Identify which cell holds the provided text, then report its (X, Y) central coordinate. 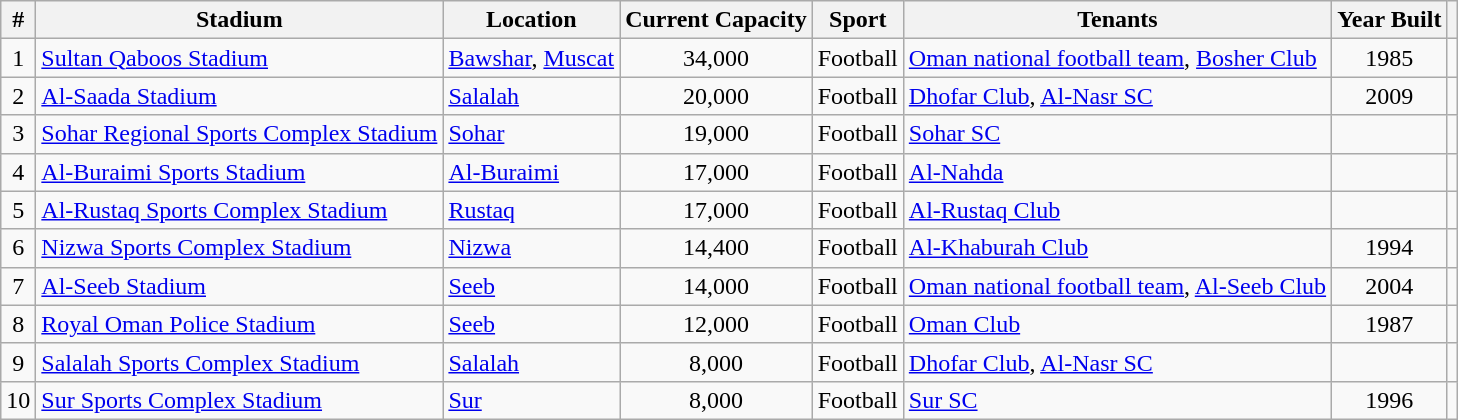
Nizwa Sports Complex Stadium (240, 248)
Tenants (1117, 20)
Location (532, 20)
4 (18, 172)
5 (18, 210)
1 (18, 58)
Oman national football team, Al-Seeb Club (1117, 286)
Al-Buraimi Sports Stadium (240, 172)
Oman national football team, Bosher Club (1117, 58)
14,000 (716, 286)
1994 (1390, 248)
Al-Rustaq Sports Complex Stadium (240, 210)
8 (18, 324)
Royal Oman Police Stadium (240, 324)
10 (18, 400)
Sultan Qaboos Stadium (240, 58)
Sur SC (1117, 400)
1987 (1390, 324)
Stadium (240, 20)
# (18, 20)
Sohar Regional Sports Complex Stadium (240, 134)
14,400 (716, 248)
Sur Sports Complex Stadium (240, 400)
Al-Saada Stadium (240, 96)
Al-Seeb Stadium (240, 286)
2004 (1390, 286)
Al-Nahda (1117, 172)
Sport (858, 20)
12,000 (716, 324)
Al-Rustaq Club (1117, 210)
Bawshar, Muscat (532, 58)
1996 (1390, 400)
Sohar SC (1117, 134)
2009 (1390, 96)
6 (18, 248)
Nizwa (532, 248)
2 (18, 96)
3 (18, 134)
Al-Khaburah Club (1117, 248)
Sur (532, 400)
7 (18, 286)
Sohar (532, 134)
Year Built (1390, 20)
20,000 (716, 96)
Salalah Sports Complex Stadium (240, 362)
Rustaq (532, 210)
34,000 (716, 58)
19,000 (716, 134)
Al-Buraimi (532, 172)
1985 (1390, 58)
9 (18, 362)
Current Capacity (716, 20)
Oman Club (1117, 324)
